Identify which cell holds the provided text, then report its [X, Y] central coordinate. 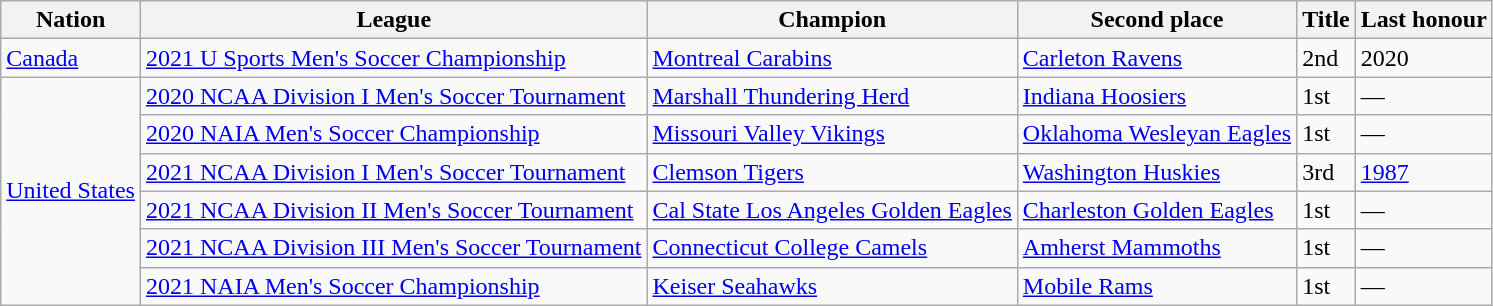
Oklahoma Wesleyan Eagles [1156, 134]
United States [71, 191]
Clemson Tigers [832, 172]
3rd [1326, 172]
Missouri Valley Vikings [832, 134]
Canada [71, 58]
2nd [1326, 58]
2021 NCAA Division I Men's Soccer Tournament [394, 172]
1987 [1424, 172]
Carleton Ravens [1156, 58]
Champion [832, 20]
Connecticut College Camels [832, 248]
Indiana Hoosiers [1156, 96]
Amherst Mammoths [1156, 248]
Marshall Thundering Herd [832, 96]
2020 [1424, 58]
Mobile Rams [1156, 286]
2021 U Sports Men's Soccer Championship [394, 58]
2021 NCAA Division III Men's Soccer Tournament [394, 248]
Cal State Los Angeles Golden Eagles [832, 210]
2020 NAIA Men's Soccer Championship [394, 134]
Washington Huskies [1156, 172]
Keiser Seahawks [832, 286]
2020 NCAA Division I Men's Soccer Tournament [394, 96]
Montreal Carabins [832, 58]
Charleston Golden Eagles [1156, 210]
Second place [1156, 20]
Title [1326, 20]
2021 NCAA Division II Men's Soccer Tournament [394, 210]
Last honour [1424, 20]
League [394, 20]
Nation [71, 20]
2021 NAIA Men's Soccer Championship [394, 286]
